Search for the cell housing the specified text and yield its (X, Y) center coordinate. 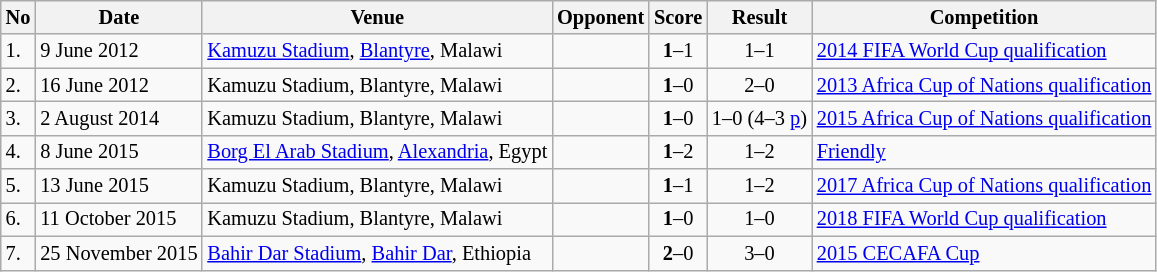
2013 Africa Cup of Nations qualification (984, 85)
3–0 (760, 253)
1. (18, 51)
2017 Africa Cup of Nations qualification (984, 186)
Score (678, 17)
No (18, 17)
2015 Africa Cup of Nations qualification (984, 118)
8 June 2015 (118, 152)
2018 FIFA World Cup qualification (984, 219)
2 August 2014 (118, 118)
1–0 (4–3 p) (760, 118)
9 June 2012 (118, 51)
Friendly (984, 152)
3. (18, 118)
2. (18, 85)
Result (760, 17)
25 November 2015 (118, 253)
16 June 2012 (118, 85)
4. (18, 152)
6. (18, 219)
Date (118, 17)
13 June 2015 (118, 186)
Venue (377, 17)
2014 FIFA World Cup qualification (984, 51)
7. (18, 253)
11 October 2015 (118, 219)
Competition (984, 17)
5. (18, 186)
Bahir Dar Stadium, Bahir Dar, Ethiopia (377, 253)
Borg El Arab Stadium, Alexandria, Egypt (377, 152)
2015 CECAFA Cup (984, 253)
Opponent (600, 17)
